From the cell containing the given text, extract its center point as (x, y) coordinate. 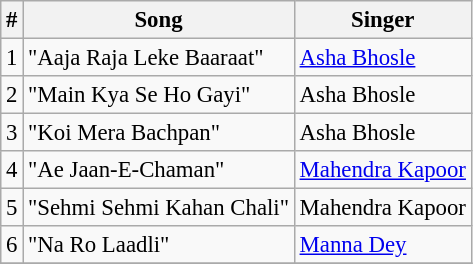
2 (12, 95)
"Koi Mera Bachpan" (159, 133)
3 (12, 133)
Song (159, 20)
"Sehmi Sehmi Kahan Chali" (159, 208)
6 (12, 245)
"Na Ro Laadli" (159, 245)
# (12, 20)
"Ae Jaan-E-Chaman" (159, 170)
"Main Kya Se Ho Gayi" (159, 95)
"Aaja Raja Leke Baaraat" (159, 58)
Singer (382, 20)
1 (12, 58)
Manna Dey (382, 245)
4 (12, 170)
5 (12, 208)
